Detect which cell encompasses the target text, then output its [X, Y] center coordinate. 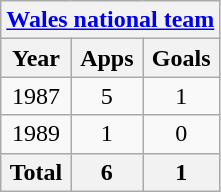
6 [106, 172]
Total [36, 172]
Apps [106, 58]
1989 [36, 134]
Goals [180, 58]
0 [180, 134]
5 [106, 96]
Year [36, 58]
Wales national team [110, 20]
1987 [36, 96]
